Capture the cell that displays the provided text and extract its [X, Y] central coordinate. 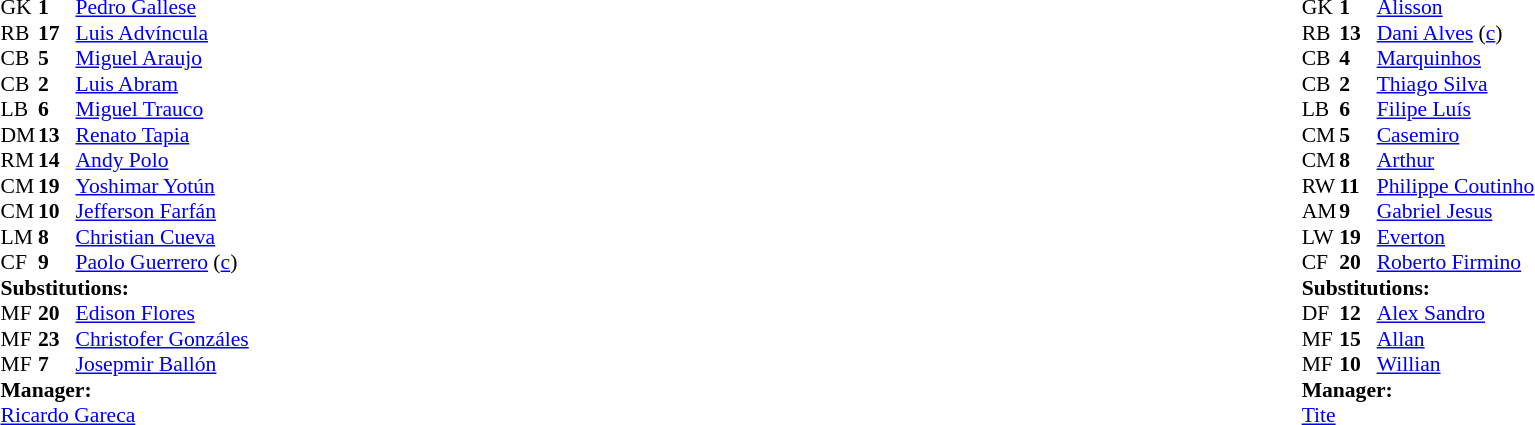
Philippe Coutinho [1456, 186]
15 [1358, 339]
Casemiro [1456, 135]
DF [1321, 313]
Thiago Silva [1456, 84]
Josepmir Ballón [162, 365]
Luis Abram [162, 84]
Paolo Guerrero (c) [162, 263]
Christian Cueva [162, 237]
DM [19, 135]
Allan [1456, 339]
Miguel Trauco [162, 109]
LW [1321, 237]
Alex Sandro [1456, 313]
4 [1358, 59]
Gabriel Jesus [1456, 211]
LM [19, 237]
Andy Polo [162, 161]
Marquinhos [1456, 59]
Willian [1456, 365]
Arthur [1456, 161]
Christofer Gonzáles [162, 339]
Yoshimar Yotún [162, 186]
23 [57, 339]
Dani Alves (c) [1456, 33]
12 [1358, 313]
Miguel Araujo [162, 59]
Roberto Firmino [1456, 263]
Renato Tapia [162, 135]
RW [1321, 186]
AM [1321, 211]
Luis Advíncula [162, 33]
Everton [1456, 237]
Edison Flores [162, 313]
11 [1358, 186]
RM [19, 161]
7 [57, 365]
17 [57, 33]
Jefferson Farfán [162, 211]
Filipe Luís [1456, 109]
14 [57, 161]
